Locate the cell with the specified text and output its [x, y] center coordinate. 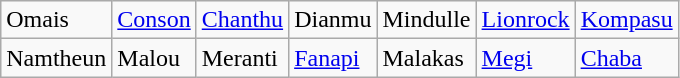
Chanthu [242, 20]
Kompasu [626, 20]
Megi [526, 58]
Meranti [242, 58]
Lionrock [526, 20]
Fanapi [333, 58]
Omais [56, 20]
Dianmu [333, 20]
Malakas [426, 58]
Malou [154, 58]
Mindulle [426, 20]
Conson [154, 20]
Chaba [626, 58]
Namtheun [56, 58]
